Locate the cell with the specified text and output its [X, Y] center coordinate. 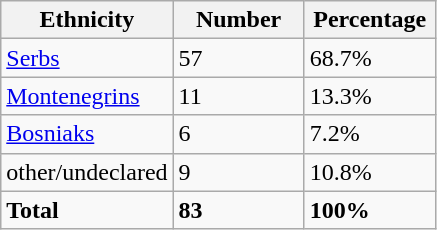
other/undeclared [87, 172]
100% [370, 210]
Serbs [87, 58]
Number [238, 20]
83 [238, 210]
Bosniaks [87, 134]
Ethnicity [87, 20]
13.3% [370, 96]
Montenegrins [87, 96]
10.8% [370, 172]
57 [238, 58]
6 [238, 134]
7.2% [370, 134]
Total [87, 210]
9 [238, 172]
68.7% [370, 58]
Percentage [370, 20]
11 [238, 96]
